Determine the [x, y] coordinate at the center of the cell enclosing the given text.  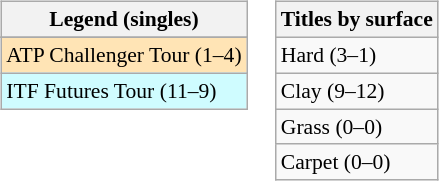
Clay (9–12) [357, 91]
ITF Futures Tour (11–9) [124, 91]
Hard (3–1) [357, 55]
Titles by surface [357, 20]
Grass (0–0) [357, 127]
ATP Challenger Tour (1–4) [124, 55]
Legend (singles) [124, 20]
Carpet (0–0) [357, 162]
